Locate the cell with the specified text and output its [x, y] center coordinate. 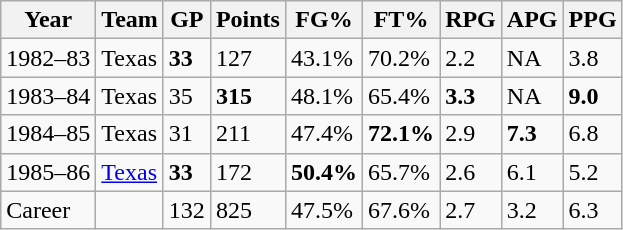
72.1% [402, 134]
Year [48, 20]
43.1% [324, 58]
132 [186, 210]
6.8 [592, 134]
65.4% [402, 96]
RPG [471, 20]
50.4% [324, 172]
Points [248, 20]
3.2 [532, 210]
FT% [402, 20]
1982–83 [48, 58]
1985–86 [48, 172]
211 [248, 134]
2.6 [471, 172]
1983–84 [48, 96]
47.5% [324, 210]
FG% [324, 20]
5.2 [592, 172]
315 [248, 96]
35 [186, 96]
Career [48, 210]
2.7 [471, 210]
172 [248, 172]
9.0 [592, 96]
65.7% [402, 172]
127 [248, 58]
3.8 [592, 58]
67.6% [402, 210]
47.4% [324, 134]
GP [186, 20]
3.3 [471, 96]
70.2% [402, 58]
48.1% [324, 96]
7.3 [532, 134]
2.9 [471, 134]
APG [532, 20]
825 [248, 210]
1984–85 [48, 134]
31 [186, 134]
Team [130, 20]
6.3 [592, 210]
6.1 [532, 172]
PPG [592, 20]
2.2 [471, 58]
